For the text-containing cell, return its midpoint in (x, y) coordinate format. 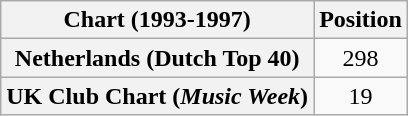
298 (361, 58)
Netherlands (Dutch Top 40) (158, 58)
Position (361, 20)
19 (361, 96)
Chart (1993-1997) (158, 20)
UK Club Chart (Music Week) (158, 96)
